Locate the cell with the specified text and output its [x, y] center coordinate. 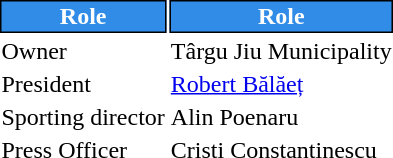
Alin Poenaru [281, 117]
Owner [83, 51]
Robert Bălăeț [281, 84]
Târgu Jiu Municipality [281, 51]
Sporting director [83, 117]
President [83, 84]
